Determine the (x, y) coordinate at the center of the cell enclosing the given text.  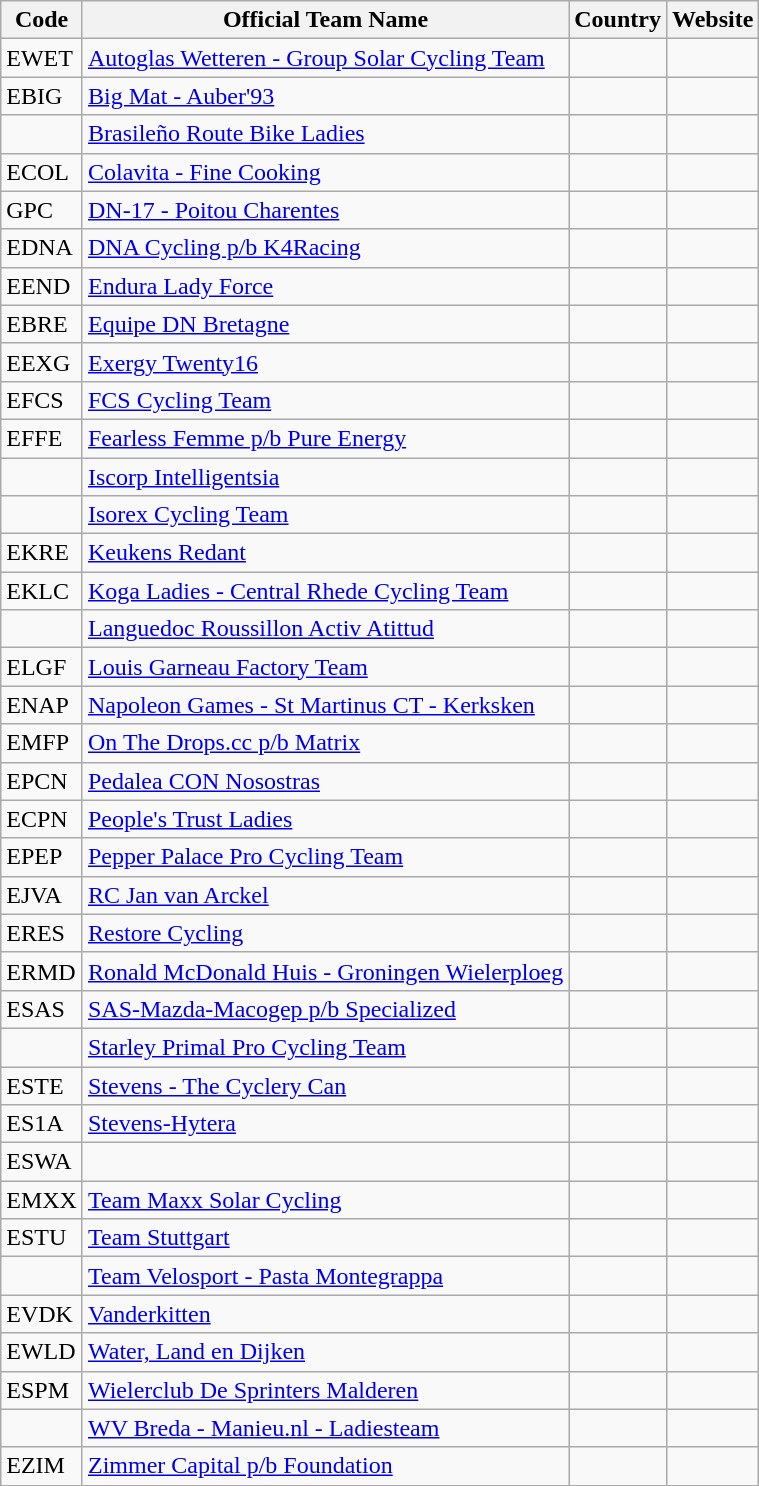
ES1A (42, 1124)
ESPM (42, 1390)
Team Stuttgart (325, 1238)
EBIG (42, 96)
EMFP (42, 743)
Team Maxx Solar Cycling (325, 1200)
On The Drops.cc p/b Matrix (325, 743)
Country (618, 20)
EVDK (42, 1314)
Pedalea CON Nosostras (325, 781)
ENAP (42, 705)
Water, Land en Dijken (325, 1352)
RC Jan van Arckel (325, 895)
Fearless Femme p/b Pure Energy (325, 438)
ESTE (42, 1085)
Vanderkitten (325, 1314)
Restore Cycling (325, 933)
EWLD (42, 1352)
EFCS (42, 400)
Pepper Palace Pro Cycling Team (325, 857)
Stevens-Hytera (325, 1124)
Brasileño Route Bike Ladies (325, 134)
Ronald McDonald Huis - Groningen Wielerploeg (325, 971)
EKRE (42, 553)
EZIM (42, 1466)
ESTU (42, 1238)
ELGF (42, 667)
Keukens Redant (325, 553)
SAS-Mazda-Macogep p/b Specialized (325, 1009)
WV Breda - Manieu.nl - Ladiesteam (325, 1428)
Isorex Cycling Team (325, 515)
ECOL (42, 172)
Exergy Twenty16 (325, 362)
Big Mat - Auber'93 (325, 96)
ERES (42, 933)
People's Trust Ladies (325, 819)
Equipe DN Bretagne (325, 324)
Starley Primal Pro Cycling Team (325, 1047)
Zimmer Capital p/b Foundation (325, 1466)
ESAS (42, 1009)
Stevens - The Cyclery Can (325, 1085)
DN-17 - Poitou Charentes (325, 210)
FCS Cycling Team (325, 400)
Colavita - Fine Cooking (325, 172)
EMXX (42, 1200)
Louis Garneau Factory Team (325, 667)
EPCN (42, 781)
EEND (42, 286)
Languedoc Roussillon Activ Atittud (325, 629)
Koga Ladies - Central Rhede Cycling Team (325, 591)
Website (712, 20)
EJVA (42, 895)
EEXG (42, 362)
EWET (42, 58)
ECPN (42, 819)
Code (42, 20)
EDNA (42, 248)
Endura Lady Force (325, 286)
Autoglas Wetteren - Group Solar Cycling Team (325, 58)
EPEP (42, 857)
Napoleon Games - St Martinus CT - Kerksken (325, 705)
Team Velosport - Pasta Montegrappa (325, 1276)
Wielerclub De Sprinters Malderen (325, 1390)
GPC (42, 210)
Iscorp Intelligentsia (325, 477)
ERMD (42, 971)
ESWA (42, 1162)
Official Team Name (325, 20)
EKLC (42, 591)
EFFE (42, 438)
EBRE (42, 324)
DNA Cycling p/b K4Racing (325, 248)
